From the cell containing the given text, extract its center point as (X, Y) coordinate. 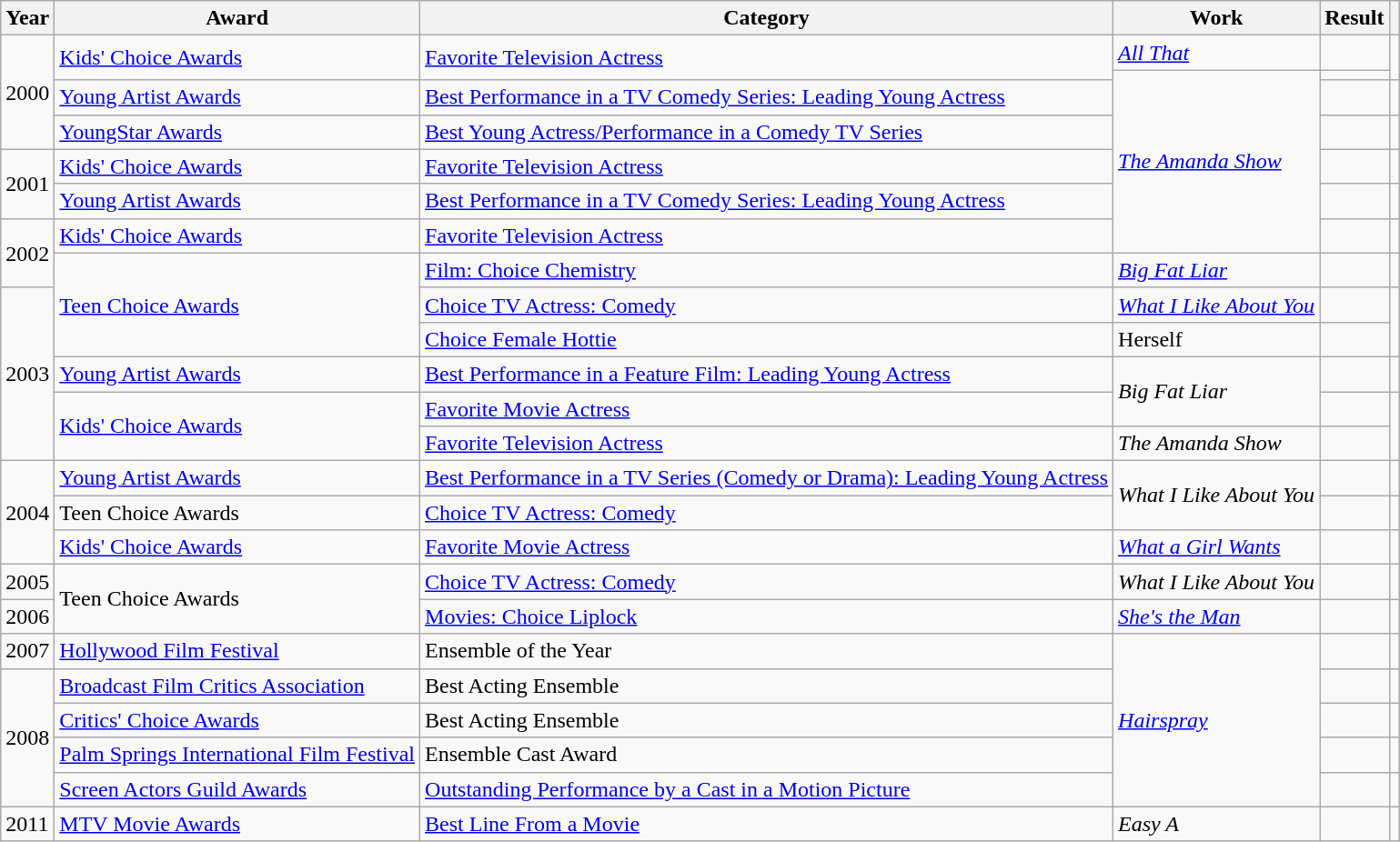
2004 (27, 513)
Ensemble Cast Award (767, 755)
She's the Man (1217, 616)
Screen Actors Guild Awards (237, 789)
2002 (27, 253)
Category (767, 18)
Award (237, 18)
2000 (27, 93)
2011 (27, 824)
Broadcast Film Critics Association (237, 686)
Hairspray (1217, 720)
Palm Springs International Film Festival (237, 755)
Movies: Choice Liplock (767, 616)
2007 (27, 651)
Easy A (1217, 824)
Herself (1217, 339)
Work (1217, 18)
Best Line From a Movie (767, 824)
Choice Female Hottie (767, 339)
2008 (27, 737)
What a Girl Wants (1217, 547)
YoungStar Awards (237, 132)
Best Performance in a Feature Film: Leading Young Actress (767, 374)
All That (1217, 53)
MTV Movie Awards (237, 824)
2001 (27, 184)
Best Performance in a TV Series (Comedy or Drama): Leading Young Actress (767, 478)
2006 (27, 616)
Ensemble of the Year (767, 651)
Critics' Choice Awards (237, 720)
Hollywood Film Festival (237, 651)
Film: Choice Chemistry (767, 270)
Best Young Actress/Performance in a Comedy TV Series (767, 132)
Year (27, 18)
Result (1355, 18)
2003 (27, 374)
Outstanding Performance by a Cast in a Motion Picture (767, 789)
2005 (27, 582)
